For the text-containing cell, return its midpoint in (X, Y) coordinate format. 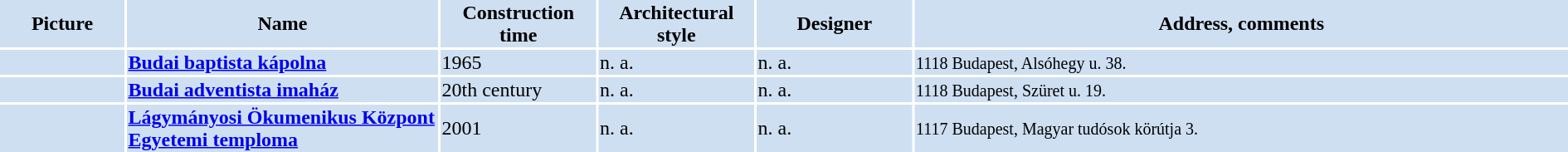
1118 Budapest, Szüret u. 19. (1241, 90)
Picture (62, 23)
Lágymányosi Ökumenikus Központ Egyetemi temploma (282, 128)
Designer (835, 23)
2001 (519, 128)
1118 Budapest, Alsóhegy u. 38. (1241, 62)
Construction time (519, 23)
20th century (519, 90)
Budai baptista kápolna (282, 62)
1965 (519, 62)
Address, comments (1241, 23)
Architectural style (677, 23)
1117 Budapest, Magyar tudósok körútja 3. (1241, 128)
Budai adventista imaház (282, 90)
Name (282, 23)
